For the text-containing cell, return its midpoint in [X, Y] coordinate format. 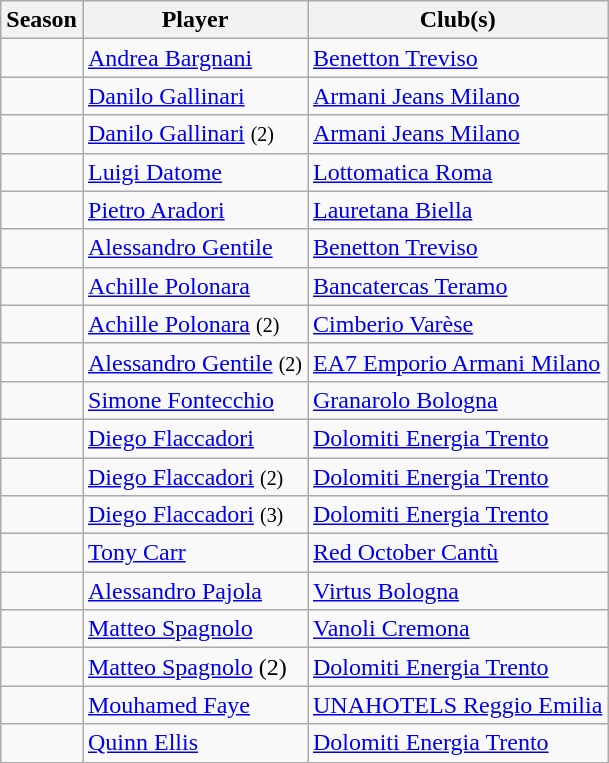
Red October Cantù [458, 553]
Vanoli Cremona [458, 629]
Diego Flaccadori (2) [194, 477]
Granarolo Bologna [458, 400]
Alessandro Gentile (2) [194, 362]
Lottomatica Roma [458, 172]
Alessandro Pajola [194, 591]
Luigi Datome [194, 172]
Pietro Aradori [194, 210]
Virtus Bologna [458, 591]
Danilo Gallinari [194, 96]
Matteo Spagnolo [194, 629]
Mouhamed Faye [194, 705]
Diego Flaccadori [194, 438]
Achille Polonara [194, 286]
Quinn Ellis [194, 743]
Andrea Bargnani [194, 58]
Cimberio Varèse [458, 324]
Season [42, 20]
Matteo Spagnolo (2) [194, 667]
Achille Polonara (2) [194, 324]
Bancatercas Teramo [458, 286]
EA7 Emporio Armani Milano [458, 362]
Simone Fontecchio [194, 400]
Alessandro Gentile [194, 248]
Danilo Gallinari (2) [194, 134]
UNAHOTELS Reggio Emilia [458, 705]
Tony Carr [194, 553]
Lauretana Biella [458, 210]
Club(s) [458, 20]
Player [194, 20]
Diego Flaccadori (3) [194, 515]
